Output the (X, Y) coordinate of the center of the cell containing the given text.  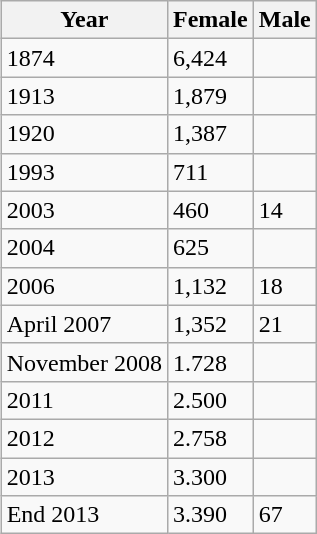
2006 (84, 286)
1874 (84, 58)
2012 (84, 438)
1920 (84, 134)
End 2013 (84, 515)
2004 (84, 248)
2003 (84, 210)
18 (284, 286)
460 (211, 210)
Male (284, 20)
2013 (84, 477)
67 (284, 515)
14 (284, 210)
21 (284, 324)
3.390 (211, 515)
Year (84, 20)
3.300 (211, 477)
1,387 (211, 134)
2.500 (211, 400)
Female (211, 20)
1.728 (211, 362)
November 2008 (84, 362)
1913 (84, 96)
1,132 (211, 286)
1993 (84, 172)
2.758 (211, 438)
2011 (84, 400)
6,424 (211, 58)
625 (211, 248)
April 2007 (84, 324)
1,879 (211, 96)
1,352 (211, 324)
711 (211, 172)
